Determine the [x, y] coordinate at the center of the cell enclosing the given text.  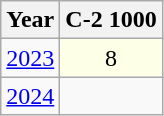
2023 [30, 58]
8 [111, 58]
C-2 1000 [111, 20]
Year [30, 20]
2024 [30, 96]
